Extract the (x, y) coordinate from the center of the cell holding the provided text.  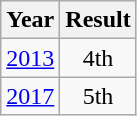
5th (98, 96)
2013 (30, 58)
Year (30, 20)
2017 (30, 96)
4th (98, 58)
Result (98, 20)
